Locate the cell with the specified text and output its (X, Y) center coordinate. 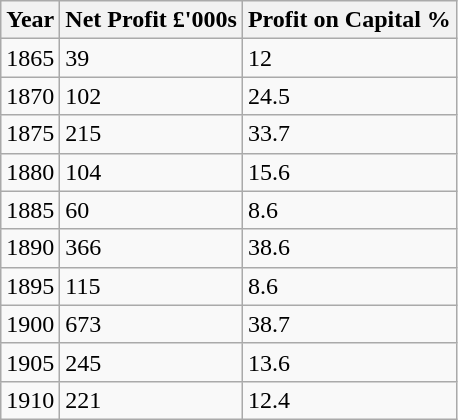
1905 (30, 362)
Profit on Capital % (349, 20)
15.6 (349, 172)
1870 (30, 96)
60 (152, 210)
1865 (30, 58)
245 (152, 362)
Year (30, 20)
12 (349, 58)
12.4 (349, 400)
Net Profit £'000s (152, 20)
1880 (30, 172)
1875 (30, 134)
673 (152, 324)
39 (152, 58)
24.5 (349, 96)
366 (152, 248)
38.6 (349, 248)
115 (152, 286)
1890 (30, 248)
1910 (30, 400)
13.6 (349, 362)
1900 (30, 324)
1895 (30, 286)
215 (152, 134)
102 (152, 96)
104 (152, 172)
1885 (30, 210)
33.7 (349, 134)
221 (152, 400)
38.7 (349, 324)
